For the text-containing cell, return its midpoint in (X, Y) coordinate format. 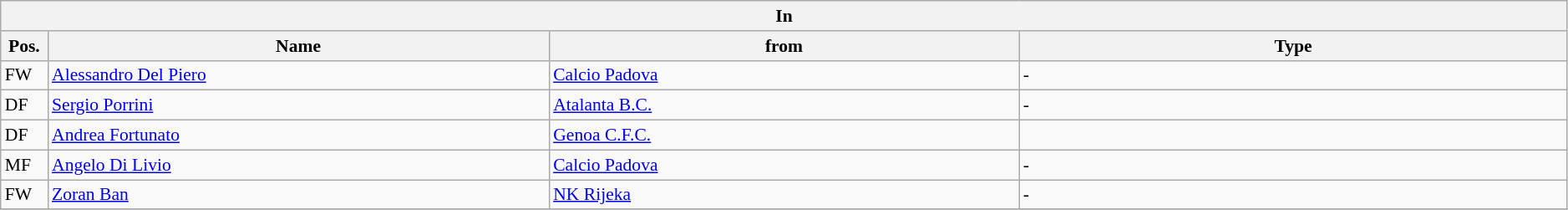
In (784, 16)
NK Rijeka (784, 195)
Sergio Porrini (298, 105)
Angelo Di Livio (298, 165)
Atalanta B.C. (784, 105)
Name (298, 46)
Genoa C.F.C. (784, 136)
from (784, 46)
Type (1293, 46)
Alessandro Del Piero (298, 75)
Zoran Ban (298, 195)
Pos. (24, 46)
MF (24, 165)
Andrea Fortunato (298, 136)
